Return the (x, y) coordinate for the center point of the cell that contains the specified text.  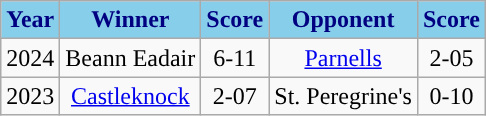
Opponent (344, 20)
Winner (130, 20)
2-07 (235, 96)
2024 (30, 58)
Parnells (344, 58)
2-05 (451, 58)
Castleknock (130, 96)
Beann Eadair (130, 58)
6-11 (235, 58)
0-10 (451, 96)
Year (30, 20)
2023 (30, 96)
St. Peregrine's (344, 96)
